Locate the cell with the specified text and output its (x, y) center coordinate. 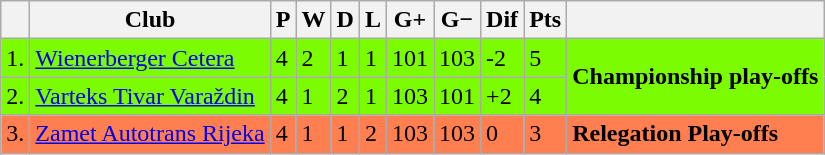
3 (546, 134)
3. (16, 134)
Club (150, 20)
Relegation Play-offs (696, 134)
-2 (502, 58)
Dif (502, 20)
2. (16, 96)
Wienerberger Cetera (150, 58)
L (372, 20)
P (283, 20)
1. (16, 58)
5 (546, 58)
Pts (546, 20)
G− (458, 20)
+2 (502, 96)
Championship play-offs (696, 77)
Zamet Autotrans Rijeka (150, 134)
W (314, 20)
G+ (410, 20)
Varteks Tivar Varaždin (150, 96)
D (345, 20)
0 (502, 134)
